Scan for the cell matching the given text and deliver its (x, y) coordinate at center. 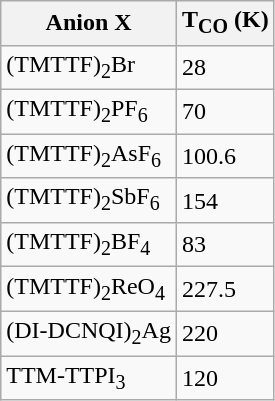
120 (225, 378)
(DI-DCNQI)2Ag (89, 333)
(TMTTF)2ReO4 (89, 289)
(TMTTF)2BF4 (89, 244)
227.5 (225, 289)
28 (225, 67)
(TMTTF)2Br (89, 67)
154 (225, 200)
(TMTTF)2SbF6 (89, 200)
Anion X (89, 23)
70 (225, 111)
(TMTTF)2PF6 (89, 111)
(TMTTF)2AsF6 (89, 156)
100.6 (225, 156)
TTM-TTPI3 (89, 378)
TCO (K) (225, 23)
220 (225, 333)
83 (225, 244)
